Output the (x, y) coordinate of the center of the cell containing the given text.  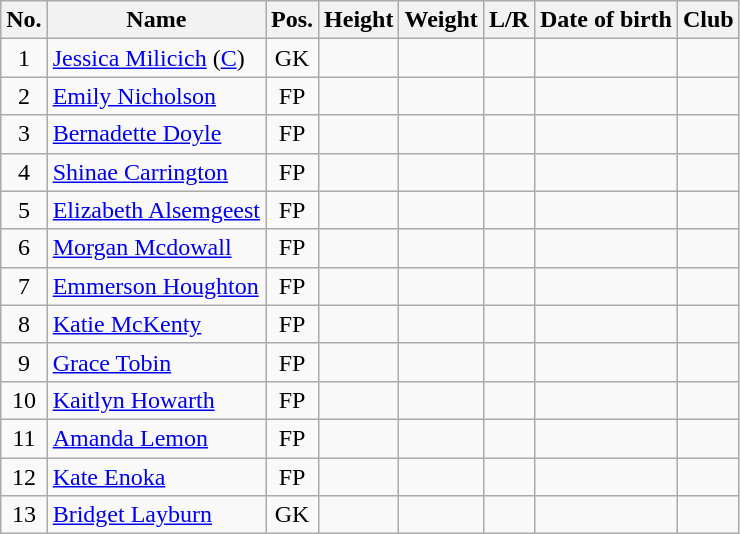
3 (24, 134)
1 (24, 58)
Emmerson Houghton (156, 286)
Shinae Carrington (156, 172)
7 (24, 286)
Morgan Mcdowall (156, 248)
9 (24, 362)
No. (24, 20)
13 (24, 515)
Height (359, 20)
12 (24, 477)
Date of birth (606, 20)
Bernadette Doyle (156, 134)
5 (24, 210)
Pos. (292, 20)
Katie McKenty (156, 324)
4 (24, 172)
10 (24, 400)
6 (24, 248)
L/R (508, 20)
Name (156, 20)
Amanda Lemon (156, 438)
Elizabeth Alsemgeest (156, 210)
Jessica Milicich (C) (156, 58)
Club (708, 20)
2 (24, 96)
Kaitlyn Howarth (156, 400)
Bridget Layburn (156, 515)
11 (24, 438)
Weight (441, 20)
8 (24, 324)
Kate Enoka (156, 477)
Grace Tobin (156, 362)
Emily Nicholson (156, 96)
